Pinpoint the cell where the given text exists, returning its (x, y) midpoint coordinate. 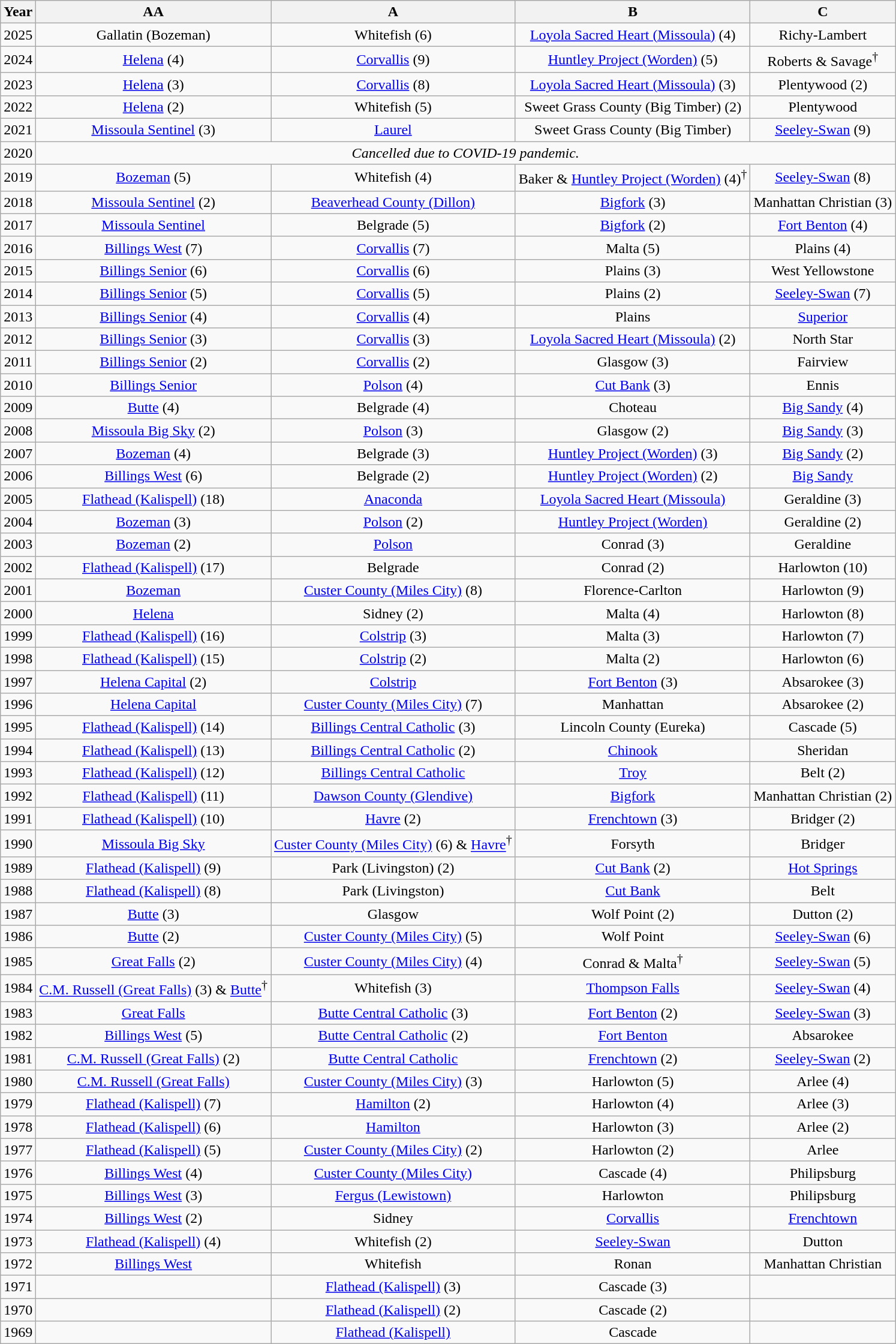
Cascade (5) (823, 727)
C.M. Russell (Great Falls) (2) (154, 1059)
Fort Benton (2) (633, 1013)
Flathead (Kalispell) (13) (154, 750)
Butte (3) (154, 914)
2024 (18, 60)
Billings West (4) (154, 1172)
Beaverhead County (Dillon) (393, 202)
1999 (18, 636)
Harlowton (9) (823, 590)
Big Sandy (4) (823, 408)
Corvallis (633, 1218)
Whitefish (6) (393, 35)
C.M. Russell (Great Falls) (3) & Butte† (154, 988)
Seeley-Swan (7) (823, 293)
Bozeman (2) (154, 545)
1985 (18, 962)
1992 (18, 796)
Plains (4) (823, 248)
Conrad & Malta† (633, 962)
Big Sandy (823, 476)
2020 (18, 153)
Dutton (2) (823, 914)
Flathead (Kalispell) (7) (154, 1104)
Bigfork (2) (633, 225)
Whitefish (3) (393, 988)
Bozeman (154, 590)
Belgrade (4) (393, 408)
Flathead (Kalispell) (8) (154, 891)
Geraldine (2) (823, 522)
2011 (18, 362)
Huntley Project (Worden) (5) (633, 60)
Harlowton (633, 1195)
Polson (2) (393, 522)
Billings Central Catholic (2) (393, 750)
1976 (18, 1172)
Bridger (2) (823, 819)
Malta (5) (633, 248)
2014 (18, 293)
2013 (18, 317)
Gallatin (Bozeman) (154, 35)
A (393, 12)
Park (Livingston) (2) (393, 868)
1998 (18, 659)
Troy (633, 773)
Frenchtown (823, 1218)
Flathead (Kalispell) (10) (154, 819)
Park (Livingston) (393, 891)
Custer County (Miles City) (8) (393, 590)
Absarokee (2) (823, 705)
Seeley-Swan (2) (823, 1059)
Belgrade (3) (393, 453)
1973 (18, 1241)
Malta (4) (633, 613)
Flathead (Kalispell) (11) (154, 796)
2000 (18, 613)
2006 (18, 476)
Sidney (393, 1218)
Plains (3) (633, 270)
North Star (823, 339)
Colstrip (393, 682)
Arlee (4) (823, 1081)
Sweet Grass County (Big Timber) (2) (633, 107)
Whitefish (4) (393, 178)
1980 (18, 1081)
Cancelled due to COVID-19 pandemic. (465, 153)
Billings West (6) (154, 476)
Malta (3) (633, 636)
Butte Central Catholic (2) (393, 1036)
Baker & Huntley Project (Worden) (4)† (633, 178)
Harlowton (2) (633, 1150)
2007 (18, 453)
Whitefish (5) (393, 107)
Flathead (Kalispell) (6) (154, 1127)
Frenchtown (3) (633, 819)
Dawson County (Glendive) (393, 796)
1977 (18, 1150)
Loyola Sacred Heart (Missoula) (2) (633, 339)
Corvallis (5) (393, 293)
Hot Springs (823, 868)
Seeley-Swan (4) (823, 988)
Bridger (823, 843)
Flathead (Kalispell) (3) (393, 1287)
Manhattan Christian (823, 1264)
Polson (393, 545)
Wolf Point (2) (633, 914)
Missoula Sentinel (3) (154, 130)
Geraldine (823, 545)
2001 (18, 590)
Billings West (7) (154, 248)
2005 (18, 499)
Glasgow (3) (633, 362)
1987 (18, 914)
Billings Senior (4) (154, 317)
2010 (18, 385)
Helena Capital (154, 705)
Glasgow (393, 914)
Harlowton (10) (823, 567)
Bozeman (4) (154, 453)
Year (18, 12)
Custer County (Miles City) (3) (393, 1081)
Colstrip (3) (393, 636)
Billings Senior (3) (154, 339)
1984 (18, 988)
Superior (823, 317)
Flathead (Kalispell) (393, 1333)
Helena (2) (154, 107)
Corvallis (3) (393, 339)
Missoula Sentinel (2) (154, 202)
Harlowton (8) (823, 613)
Helena Capital (2) (154, 682)
Corvallis (2) (393, 362)
1995 (18, 727)
C (823, 12)
1983 (18, 1013)
Flathead (Kalispell) (12) (154, 773)
2009 (18, 408)
Billings Central Catholic (393, 773)
Corvallis (7) (393, 248)
Belt (823, 891)
Flathead (Kalispell) (5) (154, 1150)
Billings West (5) (154, 1036)
Seeley-Swan (3) (823, 1013)
Sweet Grass County (Big Timber) (633, 130)
2015 (18, 270)
2016 (18, 248)
Billings Central Catholic (3) (393, 727)
2018 (18, 202)
Ennis (823, 385)
C.M. Russell (Great Falls) (154, 1081)
2021 (18, 130)
Fort Benton (3) (633, 682)
Big Sandy (3) (823, 431)
2022 (18, 107)
1988 (18, 891)
Corvallis (4) (393, 317)
Corvallis (9) (393, 60)
2017 (18, 225)
Belt (2) (823, 773)
1989 (18, 868)
Cascade (2) (633, 1310)
Harlowton (6) (823, 659)
2019 (18, 178)
Helena (4) (154, 60)
Sidney (2) (393, 613)
Thompson Falls (633, 988)
Richy-Lambert (823, 35)
2008 (18, 431)
Custer County (Miles City) (4) (393, 962)
Belgrade (2) (393, 476)
Flathead (Kalispell) (9) (154, 868)
1990 (18, 843)
Great Falls (154, 1013)
1969 (18, 1333)
Butte Central Catholic (393, 1059)
2012 (18, 339)
Florence-Carlton (633, 590)
Custer County (Miles City) (393, 1172)
Harlowton (3) (633, 1127)
Custer County (Miles City) (5) (393, 937)
Cut Bank (2) (633, 868)
B (633, 12)
Arlee (2) (823, 1127)
Billings West (154, 1264)
Belgrade (5) (393, 225)
Dutton (823, 1241)
2002 (18, 567)
Anaconda (393, 499)
West Yellowstone (823, 270)
Lincoln County (Eureka) (633, 727)
Billings Senior (154, 385)
Hamilton (2) (393, 1104)
Sheridan (823, 750)
Bigfork (3) (633, 202)
Harlowton (4) (633, 1104)
Absarokee (823, 1036)
1981 (18, 1059)
Belgrade (393, 567)
Great Falls (2) (154, 962)
Corvallis (8) (393, 84)
Seeley-Swan (5) (823, 962)
Choteau (633, 408)
Loyola Sacred Heart (Missoula) (3) (633, 84)
Bozeman (3) (154, 522)
Glasgow (2) (633, 431)
Missoula Sentinel (154, 225)
Hamilton (393, 1127)
Loyola Sacred Heart (Missoula) (4) (633, 35)
Absarokee (3) (823, 682)
Custer County (Miles City) (6) & Havre† (393, 843)
Helena (3) (154, 84)
Billings Senior (2) (154, 362)
Custer County (Miles City) (2) (393, 1150)
Huntley Project (Worden) (3) (633, 453)
Helena (154, 613)
Polson (4) (393, 385)
1972 (18, 1264)
Plains (633, 317)
Roberts & Savage† (823, 60)
2023 (18, 84)
Loyola Sacred Heart (Missoula) (633, 499)
1978 (18, 1127)
1974 (18, 1218)
1996 (18, 705)
1979 (18, 1104)
Whitefish (2) (393, 1241)
Missoula Big Sky (154, 843)
Flathead (Kalispell) (2) (393, 1310)
1971 (18, 1287)
Manhattan Christian (2) (823, 796)
Conrad (3) (633, 545)
Bigfork (633, 796)
Fairview (823, 362)
2004 (18, 522)
Cut Bank (633, 891)
Conrad (2) (633, 567)
Plentywood (823, 107)
Chinook (633, 750)
2003 (18, 545)
Frenchtown (2) (633, 1059)
Seeley-Swan (6) (823, 937)
Billings Senior (6) (154, 270)
Seeley-Swan (9) (823, 130)
Custer County (Miles City) (7) (393, 705)
Bozeman (5) (154, 178)
1975 (18, 1195)
Whitefish (393, 1264)
Laurel (393, 130)
1982 (18, 1036)
1986 (18, 937)
Harlowton (7) (823, 636)
Seeley-Swan (633, 1241)
Forsyth (633, 843)
Corvallis (6) (393, 270)
Flathead (Kalispell) (14) (154, 727)
Flathead (Kalispell) (4) (154, 1241)
1993 (18, 773)
Cascade (3) (633, 1287)
Huntley Project (Worden) (633, 522)
2025 (18, 35)
1991 (18, 819)
Cut Bank (3) (633, 385)
Colstrip (2) (393, 659)
Cascade (633, 1333)
Huntley Project (Worden) (2) (633, 476)
Manhattan Christian (3) (823, 202)
Havre (2) (393, 819)
Ronan (633, 1264)
Cascade (4) (633, 1172)
Missoula Big Sky (2) (154, 431)
Harlowton (5) (633, 1081)
Butte (4) (154, 408)
1994 (18, 750)
Seeley-Swan (8) (823, 178)
Flathead (Kalispell) (18) (154, 499)
Plentywood (2) (823, 84)
Arlee (823, 1150)
Fergus (Lewistown) (393, 1195)
1997 (18, 682)
Billings Senior (5) (154, 293)
Fort Benton (4) (823, 225)
AA (154, 12)
Butte (2) (154, 937)
Flathead (Kalispell) (15) (154, 659)
Flathead (Kalispell) (16) (154, 636)
1970 (18, 1310)
Arlee (3) (823, 1104)
Big Sandy (2) (823, 453)
Butte Central Catholic (3) (393, 1013)
Manhattan (633, 705)
Billings West (2) (154, 1218)
Polson (3) (393, 431)
Fort Benton (633, 1036)
Billings West (3) (154, 1195)
Flathead (Kalispell) (17) (154, 567)
Geraldine (3) (823, 499)
Malta (2) (633, 659)
Wolf Point (633, 937)
Plains (2) (633, 293)
